Extract the (X, Y) coordinate from the center of the cell holding the provided text.  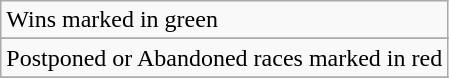
Postponed or Abandoned races marked in red (224, 58)
Wins marked in green (224, 20)
